Find where the given text appears and provide that cell's center as (x, y) coordinate. 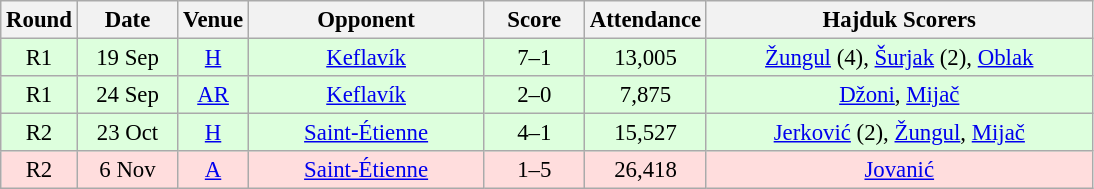
Score (534, 20)
19 Sep (128, 58)
Jovanić (899, 170)
6 Nov (128, 170)
Date (128, 20)
A (214, 170)
4–1 (534, 133)
13,005 (646, 58)
Venue (214, 20)
24 Sep (128, 95)
1–5 (534, 170)
23 Oct (128, 133)
Žungul (4), Šurjak (2), Oblak (899, 58)
Jerković (2), Žungul, Mijač (899, 133)
Džoni, Mijač (899, 95)
26,418 (646, 170)
7–1 (534, 58)
7,875 (646, 95)
2–0 (534, 95)
Hajduk Scorers (899, 20)
AR (214, 95)
Attendance (646, 20)
Round (39, 20)
Opponent (366, 20)
15,527 (646, 133)
